For the text-containing cell, return its midpoint in [x, y] coordinate format. 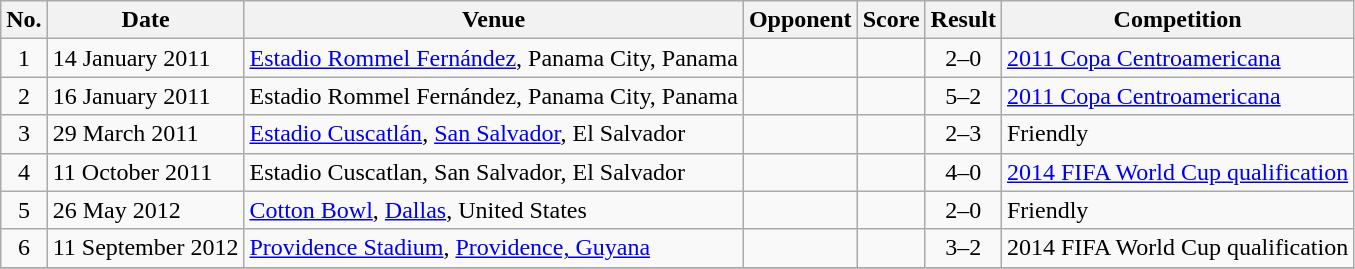
3–2 [963, 248]
14 January 2011 [146, 58]
Opponent [800, 20]
Cotton Bowl, Dallas, United States [494, 210]
1 [24, 58]
Providence Stadium, Providence, Guyana [494, 248]
2–3 [963, 134]
11 September 2012 [146, 248]
Venue [494, 20]
Estadio Cuscatlán, San Salvador, El Salvador [494, 134]
6 [24, 248]
4–0 [963, 172]
29 March 2011 [146, 134]
5–2 [963, 96]
26 May 2012 [146, 210]
16 January 2011 [146, 96]
No. [24, 20]
Date [146, 20]
Competition [1177, 20]
2 [24, 96]
3 [24, 134]
Estadio Cuscatlan, San Salvador, El Salvador [494, 172]
11 October 2011 [146, 172]
Result [963, 20]
5 [24, 210]
4 [24, 172]
Score [891, 20]
